Pinpoint the cell where the given text exists, returning its [X, Y] midpoint coordinate. 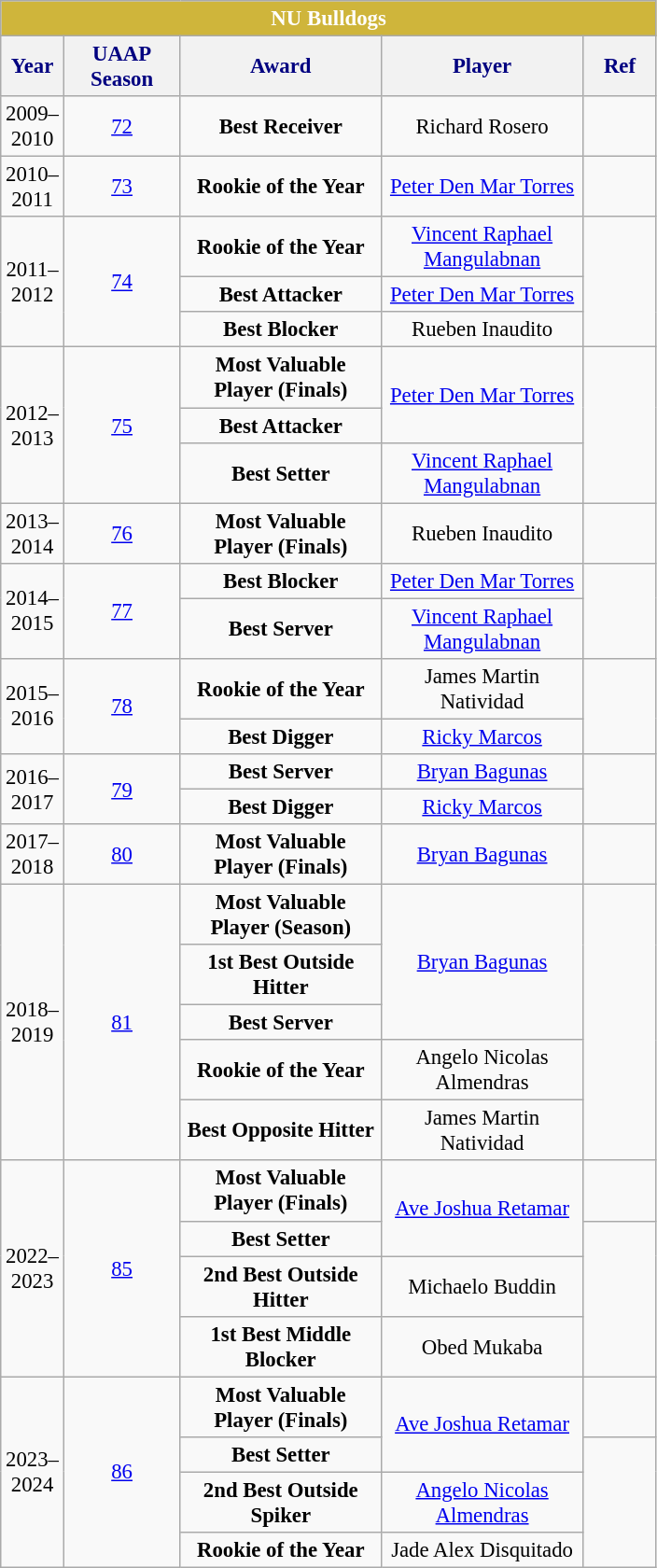
Best Opposite Hitter [281, 1131]
Best Receiver [281, 127]
2009–2010 [33, 127]
Richard Rosero [482, 127]
2018–2019 [33, 1023]
1st Best Outside Hitter [281, 974]
72 [121, 127]
77 [121, 610]
Award [281, 67]
78 [121, 707]
Year [33, 67]
76 [121, 534]
80 [121, 855]
74 [121, 282]
2017–2018 [33, 855]
2nd Best Outside Hitter [281, 1286]
NU Bulldogs [328, 19]
2012–2013 [33, 426]
2016–2017 [33, 790]
85 [121, 1269]
2013–2014 [33, 534]
1st Best Middle Blocker [281, 1346]
73 [121, 187]
Michaelo Buddin [482, 1286]
2014–2015 [33, 610]
81 [121, 1023]
Player [482, 67]
75 [121, 426]
2010–2011 [33, 187]
2011–2012 [33, 282]
2023–2024 [33, 1472]
Ref [620, 67]
79 [121, 790]
86 [121, 1472]
2nd Best Outside Spiker [281, 1503]
2015–2016 [33, 707]
Obed Mukaba [482, 1346]
2022–2023 [33, 1269]
Jade Alex Disquitado [482, 1550]
UAAP Season [121, 67]
Most Valuable Player (Season) [281, 915]
